Output the (X, Y) coordinate of the center of the cell containing the given text.  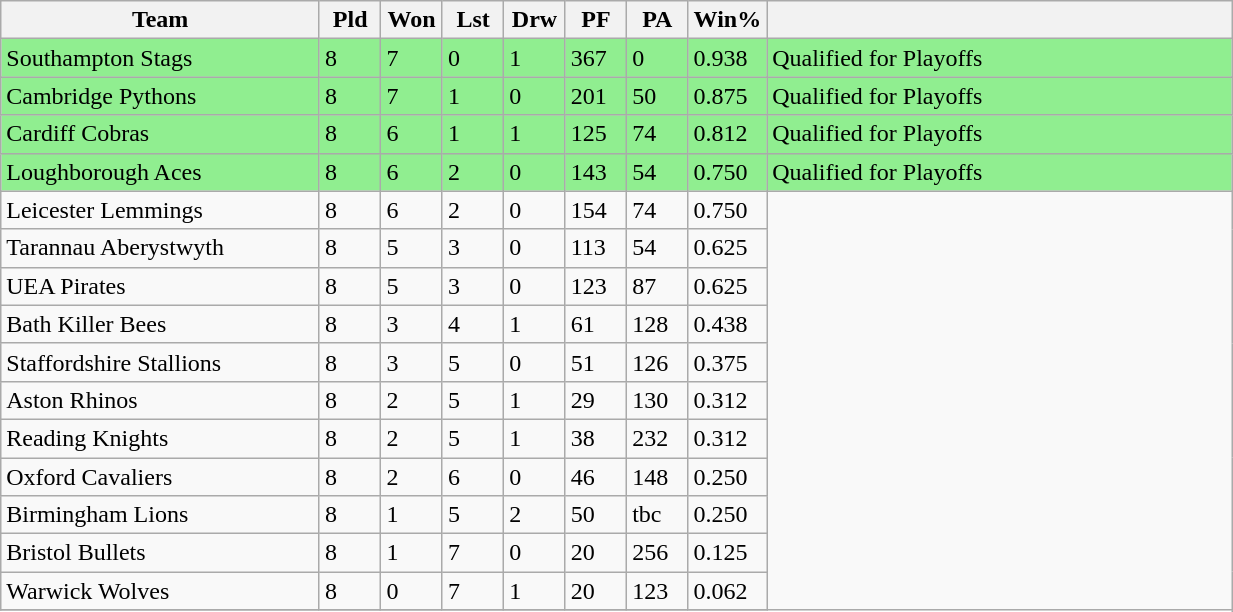
Team (160, 20)
Cambridge Pythons (160, 96)
125 (596, 134)
Oxford Cavaliers (160, 477)
Drw (534, 20)
46 (596, 477)
Bath Killer Bees (160, 324)
128 (658, 324)
Cardiff Cobras (160, 134)
154 (596, 210)
PA (658, 20)
4 (472, 324)
201 (596, 96)
0.062 (728, 591)
Won (412, 20)
38 (596, 438)
Reading Knights (160, 438)
PF (596, 20)
232 (658, 438)
0.125 (728, 553)
Tarannau Aberystwyth (160, 248)
0.875 (728, 96)
Pld (350, 20)
367 (596, 58)
Bristol Bullets (160, 553)
0.438 (728, 324)
0.938 (728, 58)
Leicester Lemmings (160, 210)
130 (658, 400)
0.812 (728, 134)
61 (596, 324)
113 (596, 248)
87 (658, 286)
Lst (472, 20)
UEA Pirates (160, 286)
tbc (658, 515)
29 (596, 400)
256 (658, 553)
0.375 (728, 362)
148 (658, 477)
Southampton Stags (160, 58)
Aston Rhinos (160, 400)
Staffordshire Stallions (160, 362)
126 (658, 362)
Win% (728, 20)
Warwick Wolves (160, 591)
51 (596, 362)
143 (596, 172)
Birmingham Lions (160, 515)
Loughborough Aces (160, 172)
